Return (x, y) of the center of cell containing provided text 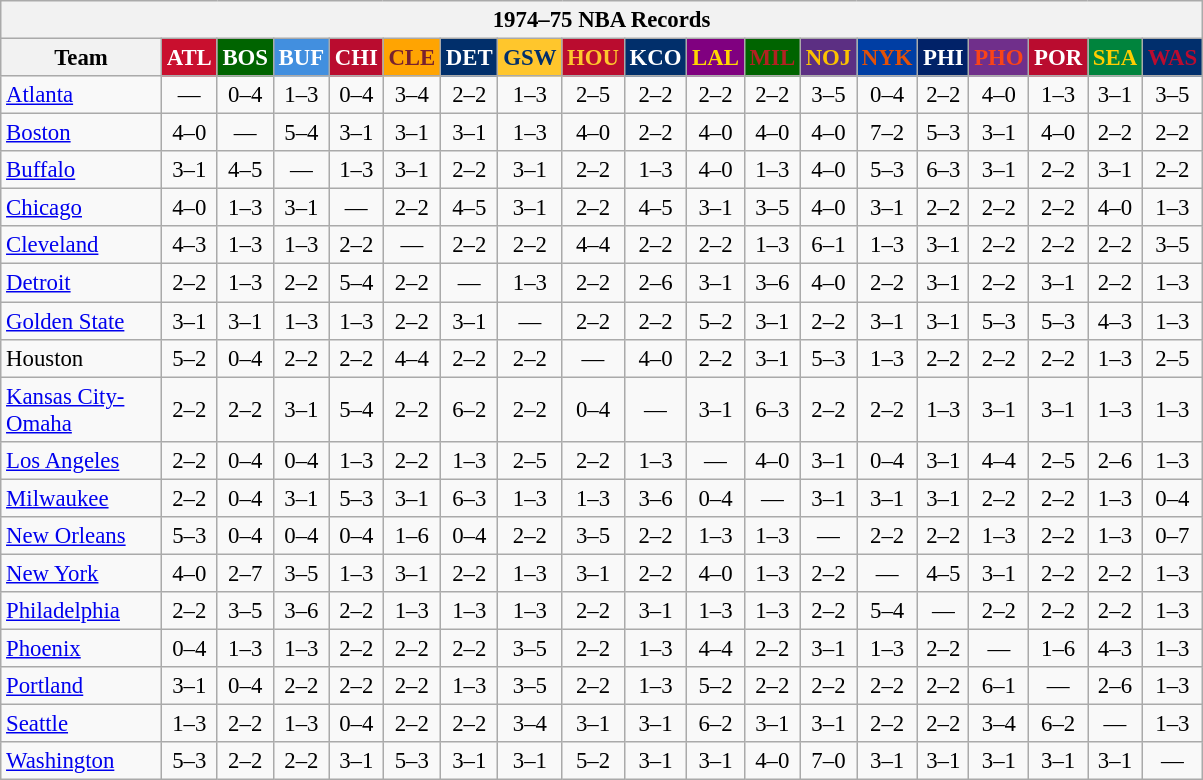
WAS (1172, 58)
POR (1058, 58)
Phoenix (82, 648)
0–7 (1172, 536)
NOJ (828, 58)
Team (82, 58)
Cleveland (82, 245)
1974–75 NBA Records (602, 20)
KCO (656, 58)
DET (470, 58)
Boston (82, 133)
New York (82, 573)
CHI (356, 58)
Golden State (82, 321)
Detroit (82, 283)
HOU (594, 58)
Buffalo (82, 170)
Seattle (82, 724)
PHO (999, 58)
LAL (716, 58)
ATL (189, 58)
7–0 (828, 761)
MIL (772, 58)
NYK (888, 58)
SEA (1116, 58)
Kansas City-Omaha (82, 410)
Chicago (82, 208)
Milwaukee (82, 498)
GSW (530, 58)
BOS (245, 58)
7–2 (888, 133)
BUF (301, 58)
2–7 (245, 573)
Houston (82, 358)
Los Angeles (82, 460)
Philadelphia (82, 611)
Portland (82, 686)
New Orleans (82, 536)
PHI (944, 58)
Washington (82, 761)
CLE (412, 58)
Atlanta (82, 95)
